Extract the [x, y] coordinate from the center of the cell holding the provided text.  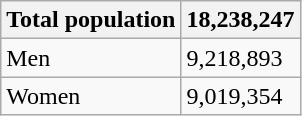
Men [91, 58]
18,238,247 [240, 20]
Women [91, 96]
9,019,354 [240, 96]
9,218,893 [240, 58]
Total population [91, 20]
